Detect which cell encompasses the target text, then output its [x, y] center coordinate. 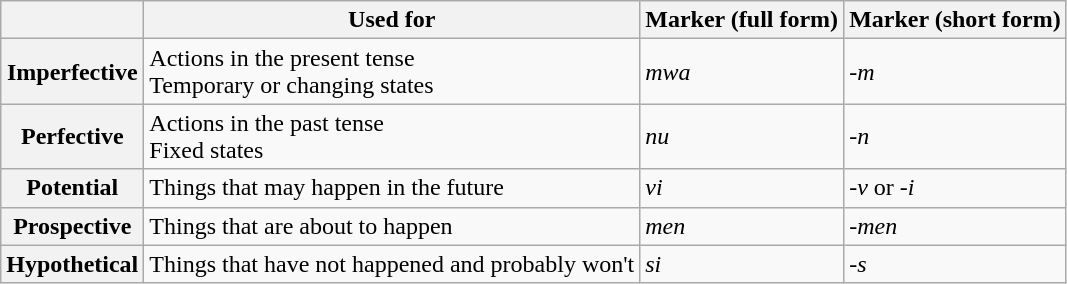
Perfective [72, 136]
Things that have not happened and probably won't [392, 264]
-n [956, 136]
Actions in the past tenseFixed states [392, 136]
Things that may happen in the future [392, 188]
Hypothetical [72, 264]
-men [956, 226]
nu [742, 136]
si [742, 264]
-s [956, 264]
Prospective [72, 226]
-m [956, 72]
-v or -i [956, 188]
Things that are about to happen [392, 226]
vi [742, 188]
Imperfective [72, 72]
Used for [392, 20]
Actions in the present tenseTemporary or changing states [392, 72]
Potential [72, 188]
men [742, 226]
Marker (short form) [956, 20]
Marker (full form) [742, 20]
mwa [742, 72]
